For the text-containing cell, return its midpoint in [x, y] coordinate format. 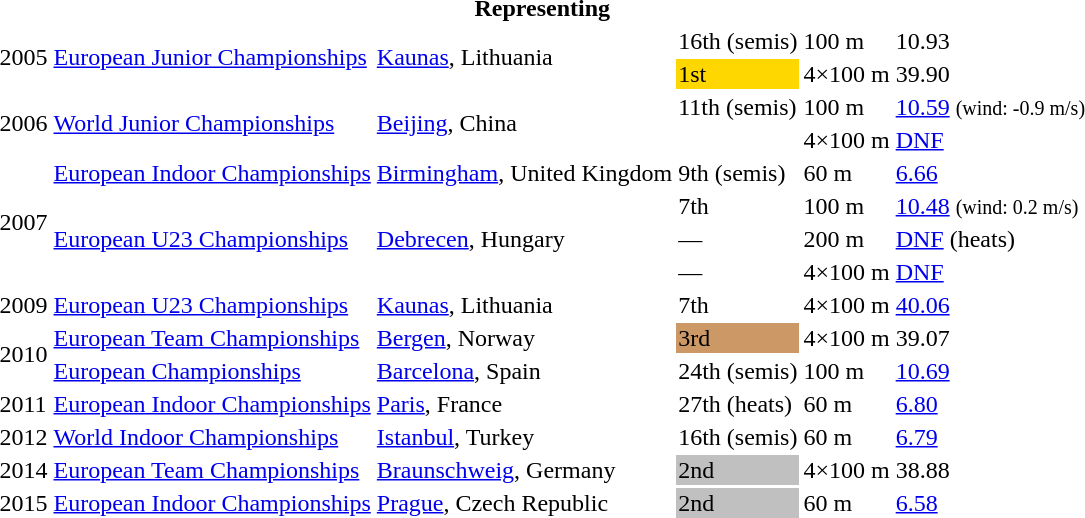
European Junior Championships [212, 58]
Birmingham, United Kingdom [524, 173]
Debrecen, Hungary [524, 239]
11th (semis) [738, 107]
Istanbul, Turkey [524, 437]
Beijing, China [524, 124]
200 m [846, 239]
European Championships [212, 371]
World Indoor Championships [212, 437]
3rd [738, 338]
Barcelona, Spain [524, 371]
27th (heats) [738, 404]
Prague, Czech Republic [524, 503]
Bergen, Norway [524, 338]
World Junior Championships [212, 124]
1st [738, 74]
9th (semis) [738, 173]
Paris, France [524, 404]
24th (semis) [738, 371]
Braunschweig, Germany [524, 470]
